Search for the cell housing the specified text and yield its [x, y] center coordinate. 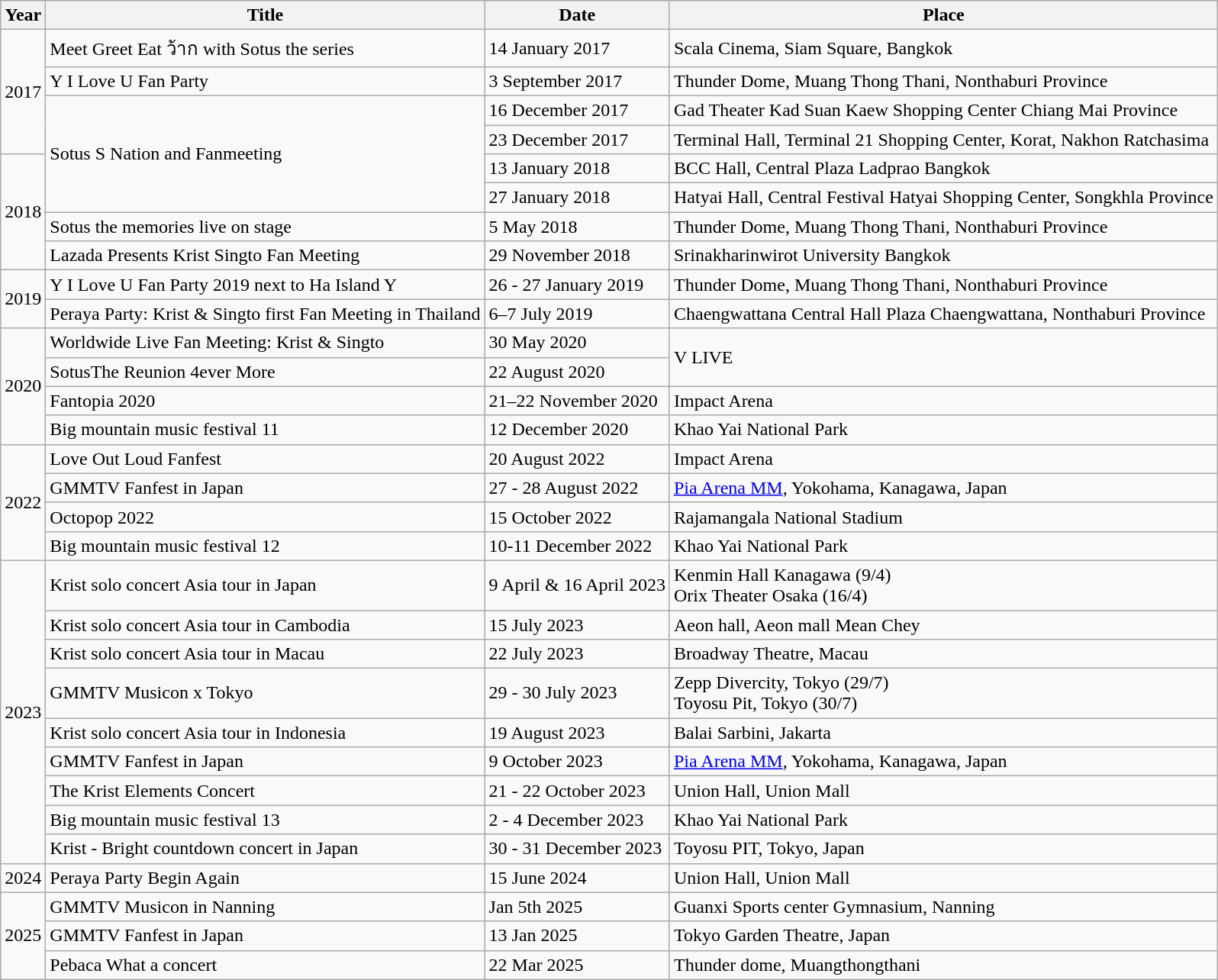
9 October 2023 [577, 762]
29 November 2018 [577, 256]
19 August 2023 [577, 733]
Love Out Loud Fanfest [266, 459]
20 August 2022 [577, 459]
Tokyo Garden Theatre, Japan [943, 936]
Peraya Party: Krist & Singto first Fan Meeting in Thailand [266, 314]
23 December 2017 [577, 140]
Sotus the memories live on stage [266, 227]
2 - 4 December 2023 [577, 820]
Balai Sarbini, Jakarta [943, 733]
13 January 2018 [577, 169]
Srinakharinwirot University Bangkok [943, 256]
BCC Hall, Central Plaza Ladprao Bangkok [943, 169]
Fantopia 2020 [266, 401]
Date [577, 15]
21–22 November 2020 [577, 401]
2024 [23, 878]
Thunder dome, Muangthongthani [943, 965]
21 - 22 October 2023 [577, 791]
Worldwide Live Fan Meeting: Krist & Singto [266, 343]
Scala Cinema, Siam Square, Bangkok [943, 49]
Krist solo concert Asia tour in Japan [266, 585]
14 January 2017 [577, 49]
Sotus S Nation and Fanmeeting [266, 153]
Kenmin Hall Kanagawa (9/4)Orix Theater Osaka (16/4) [943, 585]
V LIVE [943, 357]
27 January 2018 [577, 198]
Rajamangala National Stadium [943, 517]
30 May 2020 [577, 343]
GMMTV Musicon in Nanning [266, 907]
Year [23, 15]
The Krist Elements Concert [266, 791]
Big mountain music festival 11 [266, 430]
2017 [23, 92]
Title [266, 15]
Aeon hall, Aeon mall Mean Chey [943, 625]
2018 [23, 212]
Guanxi Sports center Gymnasium, Nanning [943, 907]
3 September 2017 [577, 81]
Y I Love U Fan Party 2019 next to Ha Island Y [266, 285]
13 Jan 2025 [577, 936]
27 - 28 August 2022 [577, 488]
Terminal Hall, Terminal 21 Shopping Center, Korat, Nakhon Ratchasima [943, 140]
Place [943, 15]
Krist solo concert Asia tour in Macau [266, 654]
15 October 2022 [577, 517]
Peraya Party Begin Again [266, 878]
Big mountain music festival 12 [266, 546]
9 April & 16 April 2023 [577, 585]
Broadway Theatre, Macau [943, 654]
Toyosu PIT, Tokyo, Japan [943, 849]
6–7 July 2019 [577, 314]
Hatyai Hall, Central Festival Hatyai Shopping Center, Songkhla Province [943, 198]
2019 [23, 299]
Jan 5th 2025 [577, 907]
10-11 December 2022 [577, 546]
Chaengwattana Central Hall Plaza Chaengwattana, Nonthaburi Province [943, 314]
Octopop 2022 [266, 517]
16 December 2017 [577, 110]
5 May 2018 [577, 227]
2020 [23, 386]
Big mountain music festival 13 [266, 820]
GMMTV Musicon x Tokyo [266, 693]
Krist - Bright countdown concert in Japan [266, 849]
Lazada Presents Krist Singto Fan Meeting [266, 256]
Krist solo concert Asia tour in Cambodia [266, 625]
26 - 27 January 2019 [577, 285]
22 Mar 2025 [577, 965]
Y I Love U Fan Party [266, 81]
15 July 2023 [577, 625]
29 - 30 July 2023 [577, 693]
Zepp Divercity, Tokyo (29/7)Toyosu Pit, Tokyo (30/7) [943, 693]
22 July 2023 [577, 654]
2023 [23, 711]
15 June 2024 [577, 878]
Krist solo concert Asia tour in Indonesia [266, 733]
22 August 2020 [577, 372]
Pebaca What a concert [266, 965]
12 December 2020 [577, 430]
Gad Theater Kad Suan Kaew Shopping Center Chiang Mai Province [943, 110]
SotusThe Reunion 4ever More [266, 372]
30 - 31 December 2023 [577, 849]
2025 [23, 936]
2022 [23, 502]
Meet Greet Eat ว้าก with Sotus the series [266, 49]
